Find where the given text appears and provide that cell's center as [X, Y] coordinate. 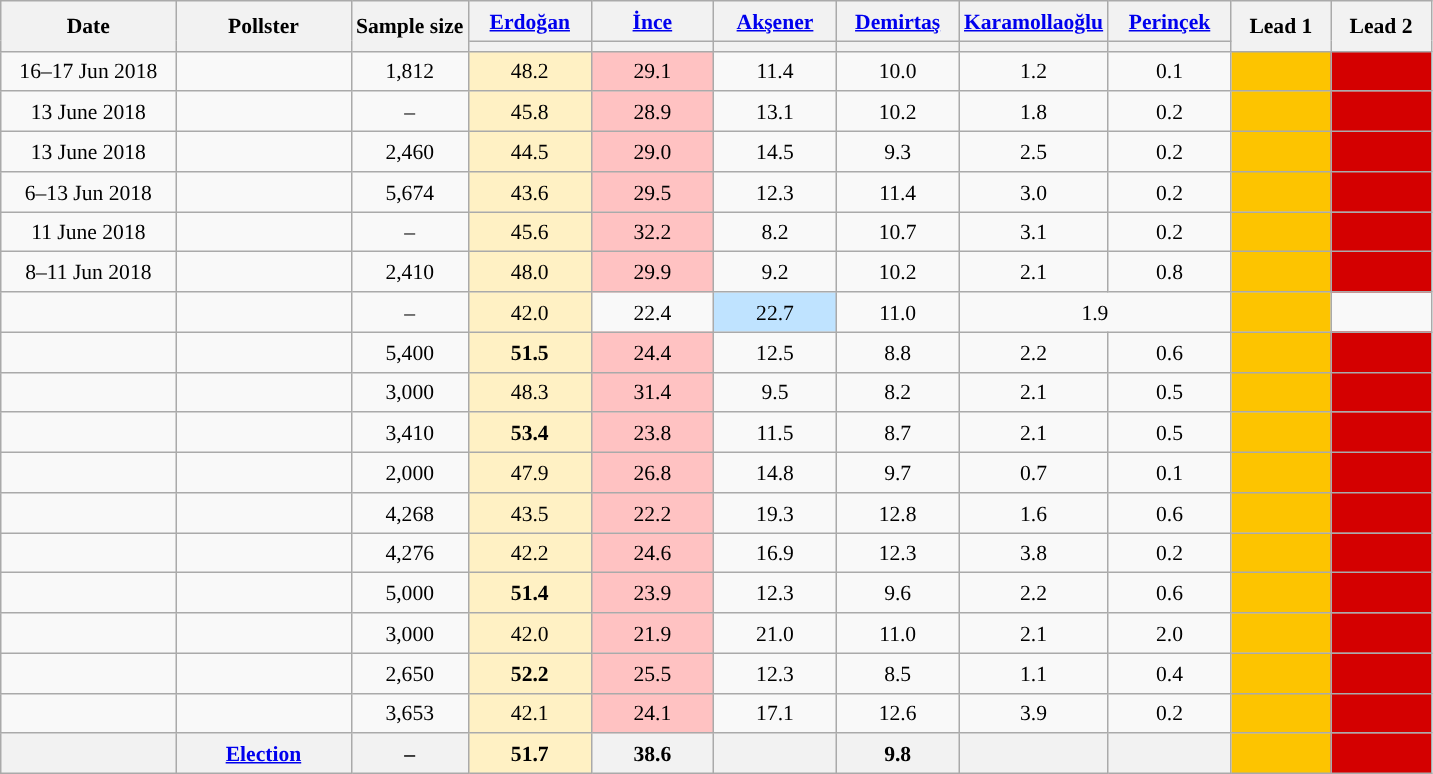
İnce [652, 21]
9.3 [898, 152]
29.1 [652, 71]
2,410 [410, 272]
10.0 [898, 71]
14.5 [776, 152]
23.9 [652, 593]
Lead 2 [1381, 26]
9.7 [898, 473]
45.8 [530, 112]
Election [264, 754]
0.7 [1034, 473]
0.8 [1170, 272]
Sample size [410, 26]
2.5 [1034, 152]
3.0 [1034, 192]
31.4 [652, 392]
43.5 [530, 513]
24.4 [652, 352]
3.1 [1034, 232]
13.1 [776, 112]
52.2 [530, 673]
32.2 [652, 232]
2,460 [410, 152]
Erdoğan [530, 21]
1.9 [1095, 312]
51.5 [530, 352]
8–11 Jun 2018 [88, 272]
45.6 [530, 232]
3,410 [410, 433]
12.8 [898, 513]
29.5 [652, 192]
21.0 [776, 633]
8.8 [898, 352]
51.7 [530, 754]
Demirtaş [898, 21]
2.0 [1170, 633]
21.9 [652, 633]
2,000 [410, 473]
48.3 [530, 392]
Perinçek [1170, 21]
53.4 [530, 433]
9.6 [898, 593]
22.4 [652, 312]
14.8 [776, 473]
Pollster [264, 26]
1,812 [410, 71]
5,400 [410, 352]
16–17 Jun 2018 [88, 71]
16.9 [776, 553]
10.7 [898, 232]
12.5 [776, 352]
1.2 [1034, 71]
9.5 [776, 392]
1.1 [1034, 673]
22.7 [776, 312]
1.8 [1034, 112]
42.1 [530, 713]
3,653 [410, 713]
48.0 [530, 272]
47.9 [530, 473]
28.9 [652, 112]
8.7 [898, 433]
Karamollaoğlu [1034, 21]
38.6 [652, 754]
24.6 [652, 553]
22.2 [652, 513]
23.8 [652, 433]
3.8 [1034, 553]
3.9 [1034, 713]
Akşener [776, 21]
11 June 2018 [88, 232]
9.2 [776, 272]
5,674 [410, 192]
51.4 [530, 593]
1.6 [1034, 513]
19.3 [776, 513]
2,650 [410, 673]
44.5 [530, 152]
26.8 [652, 473]
5,000 [410, 593]
0.4 [1170, 673]
Date [88, 26]
29.9 [652, 272]
29.0 [652, 152]
Lead 1 [1281, 26]
8.5 [898, 673]
48.2 [530, 71]
4,276 [410, 553]
6–13 Jun 2018 [88, 192]
42.2 [530, 553]
25.5 [652, 673]
12.6 [898, 713]
24.1 [652, 713]
17.1 [776, 713]
9.8 [898, 754]
4,268 [410, 513]
43.6 [530, 192]
11.5 [776, 433]
